From the cell containing the given text, extract its center point as (x, y) coordinate. 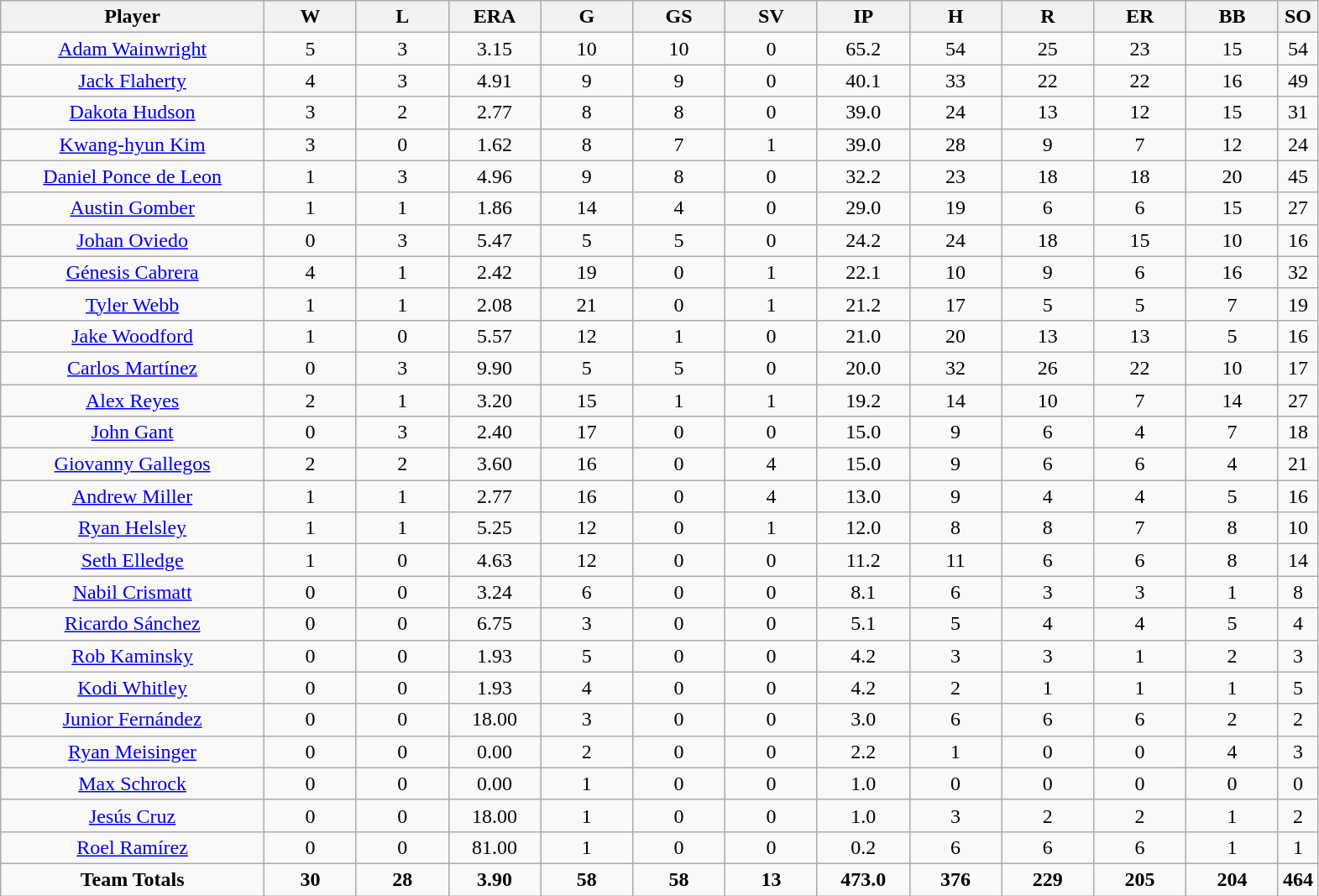
2.08 (495, 304)
4.96 (495, 176)
Austin Gomber (133, 208)
3.60 (495, 464)
33 (955, 81)
81.00 (495, 847)
31 (1298, 113)
9.90 (495, 368)
5.57 (495, 336)
4.63 (495, 560)
3.90 (495, 879)
29.0 (863, 208)
Junior Fernández (133, 720)
11 (955, 560)
1.86 (495, 208)
21.0 (863, 336)
25 (1048, 49)
3.20 (495, 401)
SV (772, 17)
5.25 (495, 528)
11.2 (863, 560)
2.40 (495, 432)
Jesús Cruz (133, 815)
24.2 (863, 240)
Roel Ramírez (133, 847)
Ryan Meisinger (133, 752)
473.0 (863, 879)
ERA (495, 17)
Tyler Webb (133, 304)
IP (863, 17)
Génesis Cabrera (133, 272)
4.91 (495, 81)
Team Totals (133, 879)
Nabil Crismatt (133, 592)
26 (1048, 368)
Daniel Ponce de Leon (133, 176)
30 (310, 879)
5.47 (495, 240)
3.0 (863, 720)
ER (1140, 17)
Jack Flaherty (133, 81)
BB (1233, 17)
Dakota Hudson (133, 113)
Ryan Helsley (133, 528)
13.0 (863, 496)
2.42 (495, 272)
65.2 (863, 49)
19.2 (863, 401)
2.2 (863, 752)
3.24 (495, 592)
376 (955, 879)
20.0 (863, 368)
0.2 (863, 847)
32.2 (863, 176)
Max Schrock (133, 783)
Kwang-hyun Kim (133, 144)
464 (1298, 879)
3.15 (495, 49)
Seth Elledge (133, 560)
W (310, 17)
SO (1298, 17)
6.75 (495, 624)
Rob Kaminsky (133, 656)
229 (1048, 879)
205 (1140, 879)
204 (1233, 879)
Player (133, 17)
5.1 (863, 624)
21.2 (863, 304)
Jake Woodford (133, 336)
G (587, 17)
Giovanny Gallegos (133, 464)
Andrew Miller (133, 496)
Kodi Whitley (133, 688)
22.1 (863, 272)
Adam Wainwright (133, 49)
1.62 (495, 144)
L (402, 17)
8.1 (863, 592)
49 (1298, 81)
R (1048, 17)
Johan Oviedo (133, 240)
45 (1298, 176)
H (955, 17)
40.1 (863, 81)
Alex Reyes (133, 401)
Carlos Martínez (133, 368)
Ricardo Sánchez (133, 624)
12.0 (863, 528)
John Gant (133, 432)
GS (679, 17)
